Capture the cell that displays the provided text and extract its (x, y) central coordinate. 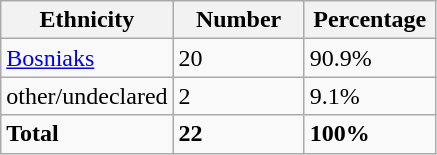
other/undeclared (87, 96)
Bosniaks (87, 58)
Number (238, 20)
90.9% (370, 58)
Ethnicity (87, 20)
Total (87, 134)
22 (238, 134)
Percentage (370, 20)
2 (238, 96)
9.1% (370, 96)
20 (238, 58)
100% (370, 134)
